Identify which cell holds the provided text, then report its (x, y) central coordinate. 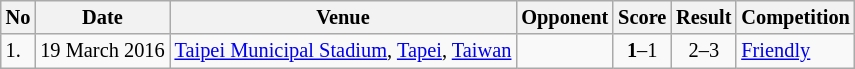
1. (18, 51)
2–3 (704, 51)
No (18, 17)
Venue (344, 17)
Competition (795, 17)
Opponent (564, 17)
Taipei Municipal Stadium, Tapei, Taiwan (344, 51)
1–1 (642, 51)
Score (642, 17)
Friendly (795, 51)
Date (102, 17)
Result (704, 17)
19 March 2016 (102, 51)
